Find where the given text appears and provide that cell's center as (x, y) coordinate. 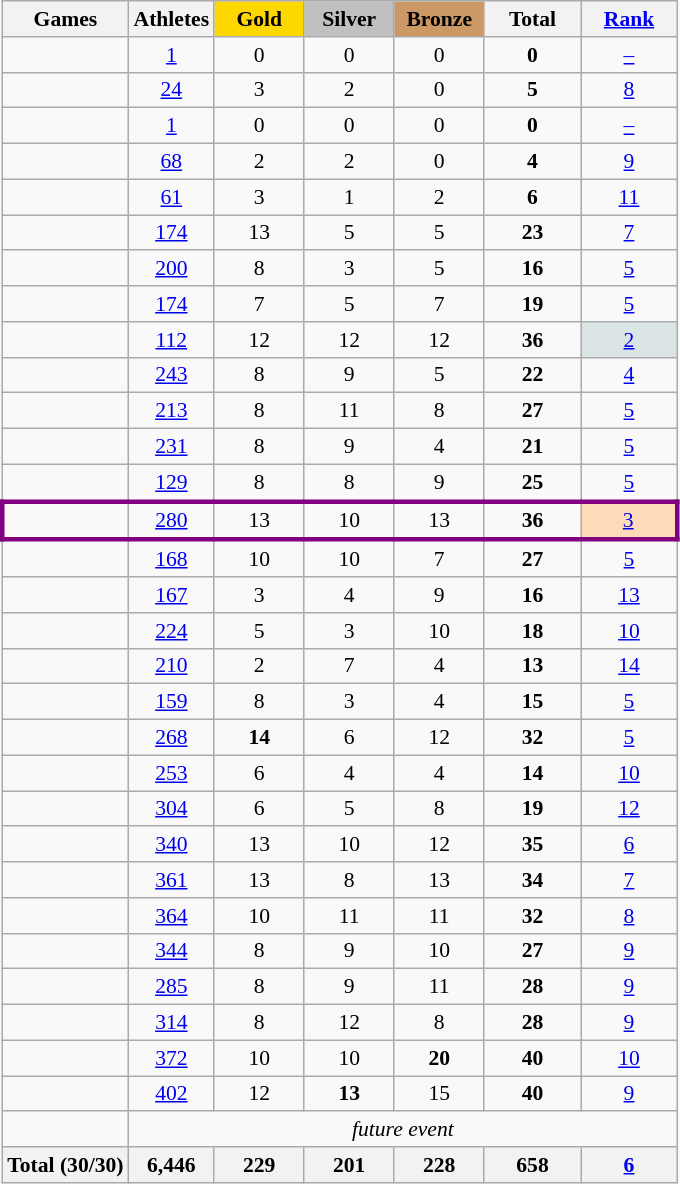
Total (532, 19)
231 (172, 447)
61 (172, 197)
213 (172, 411)
34 (532, 880)
35 (532, 845)
344 (172, 951)
23 (532, 233)
304 (172, 809)
6,446 (172, 1165)
314 (172, 1023)
Games (65, 19)
285 (172, 987)
167 (172, 595)
Total (30/30) (65, 1165)
Silver (349, 19)
210 (172, 666)
24 (172, 90)
658 (532, 1165)
280 (172, 520)
168 (172, 558)
129 (172, 482)
Bronze (439, 19)
22 (532, 375)
228 (439, 1165)
229 (259, 1165)
Gold (259, 19)
361 (172, 880)
68 (172, 162)
268 (172, 738)
25 (532, 482)
200 (172, 269)
20 (439, 1058)
21 (532, 447)
253 (172, 773)
Athletes (172, 19)
159 (172, 702)
201 (349, 1165)
372 (172, 1058)
402 (172, 1094)
112 (172, 340)
18 (532, 631)
224 (172, 631)
Rank (630, 19)
future event (404, 1130)
243 (172, 375)
364 (172, 916)
340 (172, 845)
